Search for the cell housing the specified text and yield its [x, y] center coordinate. 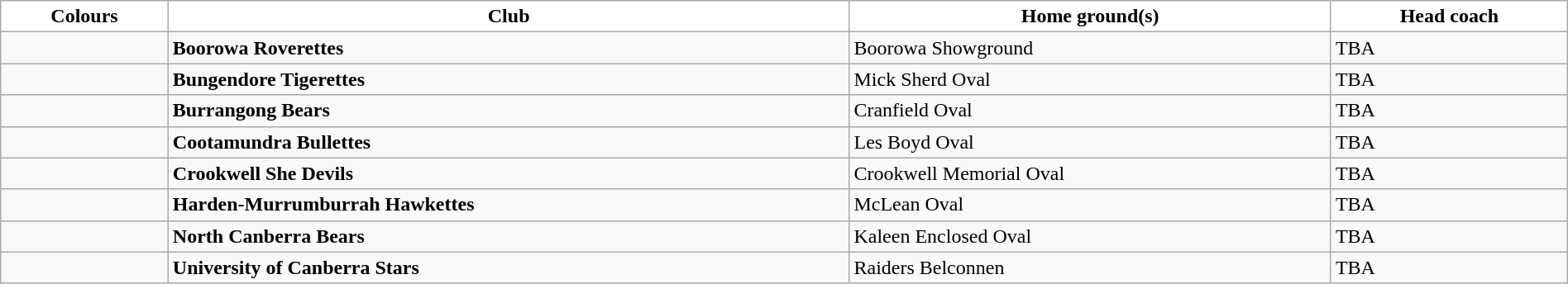
McLean Oval [1090, 205]
Burrangong Bears [509, 111]
Boorowa Showground [1090, 48]
Colours [84, 17]
Crookwell Memorial Oval [1090, 173]
Home ground(s) [1090, 17]
Kaleen Enclosed Oval [1090, 236]
Mick Sherd Oval [1090, 79]
University of Canberra Stars [509, 267]
Cootamundra Bullettes [509, 142]
Bungendore Tigerettes [509, 79]
Boorowa Roverettes [509, 48]
Crookwell She Devils [509, 173]
Club [509, 17]
Head coach [1449, 17]
Les Boyd Oval [1090, 142]
Cranfield Oval [1090, 111]
Harden-Murrumburrah Hawkettes [509, 205]
Raiders Belconnen [1090, 267]
North Canberra Bears [509, 236]
